Scan for the cell matching the given text and deliver its (x, y) coordinate at center. 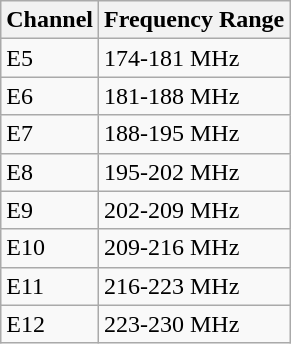
223-230 MHz (194, 324)
E9 (50, 210)
Frequency Range (194, 20)
216-223 MHz (194, 286)
E11 (50, 286)
E6 (50, 96)
Channel (50, 20)
209-216 MHz (194, 248)
E10 (50, 248)
188-195 MHz (194, 134)
202-209 MHz (194, 210)
E12 (50, 324)
E8 (50, 172)
181-188 MHz (194, 96)
174-181 MHz (194, 58)
E5 (50, 58)
195-202 MHz (194, 172)
E7 (50, 134)
